For the text-containing cell, return its midpoint in [X, Y] coordinate format. 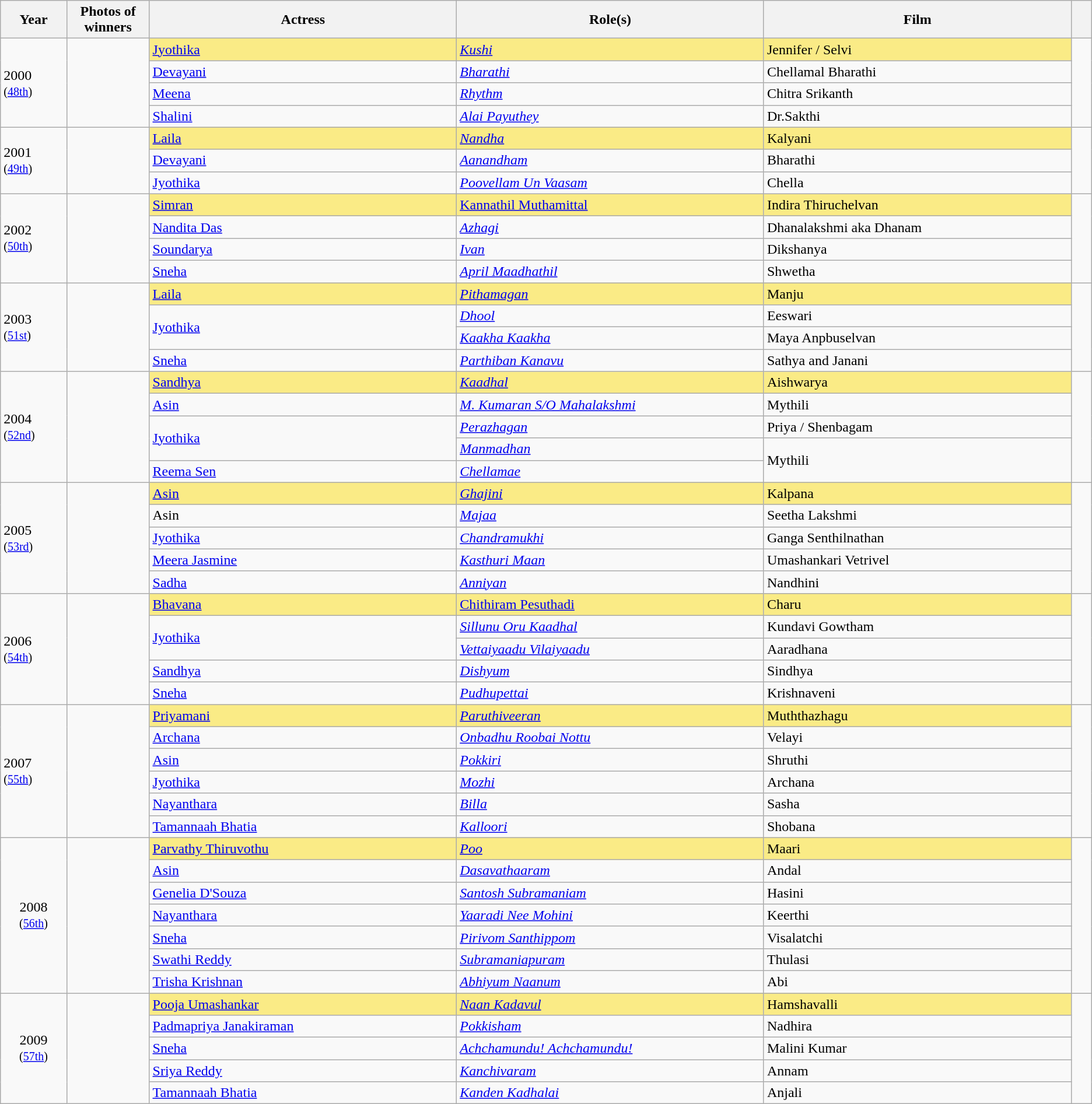
Shobana [917, 826]
Simran [303, 205]
Manju [917, 293]
Perazhagan [610, 427]
Yaaradi Nee Mohini [610, 915]
Visalatchi [917, 937]
Film [917, 20]
Vettaiyaadu Vilaiyaadu [610, 649]
Chandramukhi [610, 538]
Shwetha [917, 271]
Kundavi Gowtham [917, 626]
Hasini [917, 893]
Sadha [303, 582]
2003 (51st) [34, 327]
Dhool [610, 316]
Manmadhan [610, 449]
Parvathy Thiruvothu [303, 849]
2001 (49th) [34, 160]
Eeswari [917, 316]
April Maadhathil [610, 271]
Maari [917, 849]
Trisha Krishnan [303, 982]
Pooja Umashankar [303, 1004]
2006 (54th) [34, 649]
Thulasi [917, 959]
Annam [917, 1071]
Kaakha Kaakha [610, 338]
Chithiram Pesuthadi [610, 604]
Naan Kadavul [610, 1004]
Nandita Das [303, 227]
Subramaniapuram [610, 959]
Kasthuri Maan [610, 560]
Ivan [610, 249]
Genelia D'Souza [303, 893]
Dhanalakshmi aka Dhanam [917, 227]
Keerthi [917, 915]
Mozhi [610, 782]
Chitra Srikanth [917, 94]
Swathi Reddy [303, 959]
Anjali [917, 1093]
Sriya Reddy [303, 1071]
Abi [917, 982]
Paruthiveeran [610, 716]
Kushi [610, 50]
Aaradhana [917, 649]
Aishwarya [917, 383]
Billa [610, 804]
Chella [917, 183]
Kalpana [917, 493]
2007 (55th) [34, 771]
2000 (48th) [34, 83]
Shalini [303, 116]
Achchamundu! Achchamundu! [610, 1049]
Parthiban Kanavu [610, 360]
Kanchivaram [610, 1071]
Photos of winners [108, 20]
Onbadhu Roobai Nottu [610, 738]
Krishnaveni [917, 693]
Umashankari Vetrivel [917, 560]
Ghajini [610, 493]
Shruthi [917, 760]
Sathya and Janani [917, 360]
Nadhira [917, 1026]
Padmapriya Janakiraman [303, 1026]
2008 (56th) [34, 915]
Pirivom Santhippom [610, 937]
Soundarya [303, 249]
2002 (50th) [34, 238]
Nandhini [917, 582]
Hamshavalli [917, 1004]
Pokkisham [610, 1026]
Kaadhal [610, 383]
Andal [917, 871]
Sillunu Oru Kaadhal [610, 626]
Abhiyum Naanum [610, 982]
Nandha [610, 138]
Muththazhagu [917, 716]
Actress [303, 20]
Poo [610, 849]
Poovellam Un Vaasam [610, 183]
Alai Payuthey [610, 116]
Majaa [610, 516]
Pithamagan [610, 293]
2004 (52nd) [34, 427]
Pokkiri [610, 760]
2005 (53rd) [34, 538]
Aanandham [610, 160]
Kalloori [610, 826]
Seetha Lakshmi [917, 516]
Meera Jasmine [303, 560]
Year [34, 20]
Dikshanya [917, 249]
Priyamani [303, 716]
Rhythm [610, 94]
Kalyani [917, 138]
Jennifer / Selvi [917, 50]
M. Kumaran S/O Mahalakshmi [610, 405]
Sindhya [917, 671]
Dishyum [610, 671]
Anniyan [610, 582]
Role(s) [610, 20]
Reema Sen [303, 471]
Indira Thiruchelvan [917, 205]
Kannathil Muthamittal [610, 205]
Priya / Shenbagam [917, 427]
Chellamae [610, 471]
Sasha [917, 804]
Pudhupettai [610, 693]
Chellamal Bharathi [917, 72]
Maya Anpbuselvan [917, 338]
Santosh Subramaniam [610, 893]
Charu [917, 604]
Dr.Sakthi [917, 116]
Azhagi [610, 227]
2009 (57th) [34, 1048]
Ganga Senthilnathan [917, 538]
Velayi [917, 738]
Meena [303, 94]
Kanden Kadhalai [610, 1093]
Malini Kumar [917, 1049]
Dasavathaaram [610, 871]
Bhavana [303, 604]
